Provide the (x, y) coordinate of the cell's center where the given text is located.  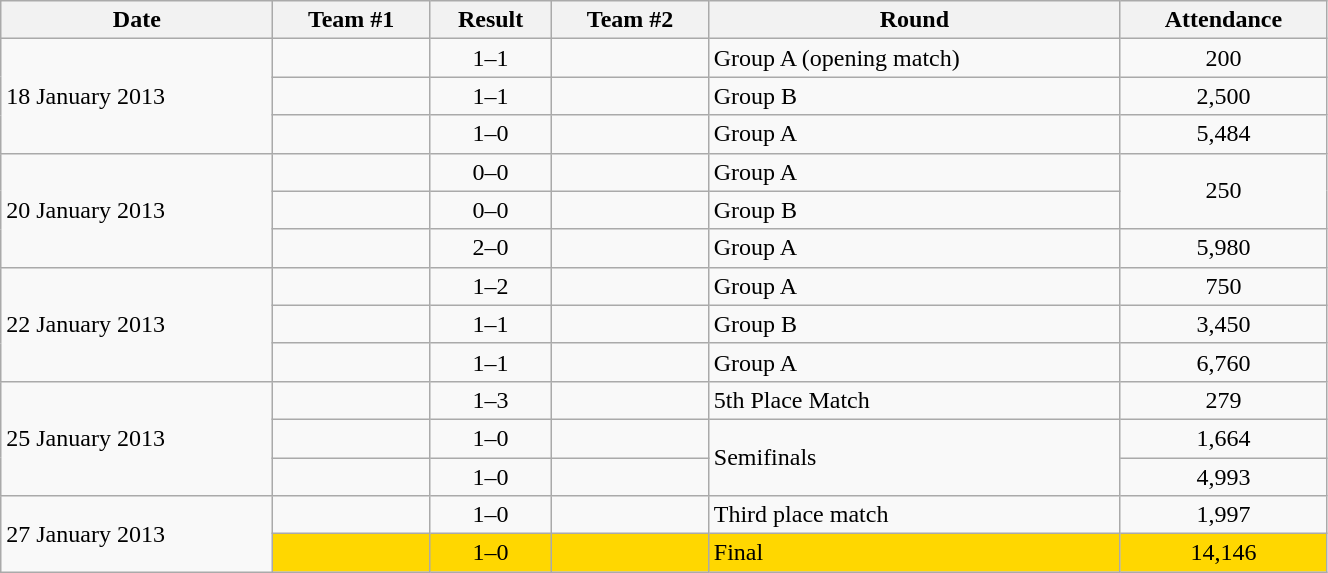
14,146 (1223, 553)
5th Place Match (914, 400)
1,997 (1223, 515)
Group A (opening match) (914, 58)
22 January 2013 (137, 324)
1,664 (1223, 438)
5,484 (1223, 134)
250 (1223, 191)
18 January 2013 (137, 96)
4,993 (1223, 477)
3,450 (1223, 324)
Date (137, 20)
279 (1223, 400)
1–2 (490, 286)
750 (1223, 286)
25 January 2013 (137, 438)
6,760 (1223, 362)
Round (914, 20)
20 January 2013 (137, 210)
Final (914, 553)
Result (490, 20)
Team #2 (630, 20)
5,980 (1223, 248)
2,500 (1223, 96)
27 January 2013 (137, 534)
Team #1 (351, 20)
Semifinals (914, 457)
200 (1223, 58)
Third place match (914, 515)
2–0 (490, 248)
Attendance (1223, 20)
1–3 (490, 400)
